Detect which cell encompasses the target text, then output its [x, y] center coordinate. 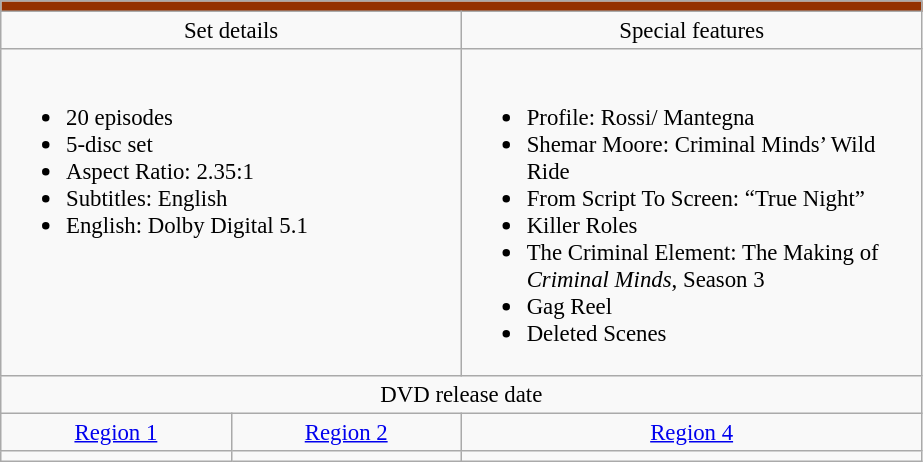
Special features [692, 31]
Region 4 [692, 432]
Region 2 [346, 432]
DVD release date [462, 394]
Region 1 [116, 432]
Set details [232, 31]
20 episodes5-disc setAspect Ratio: 2.35:1Subtitles: EnglishEnglish: Dolby Digital 5.1 [232, 212]
